For the text-containing cell, return its midpoint in [x, y] coordinate format. 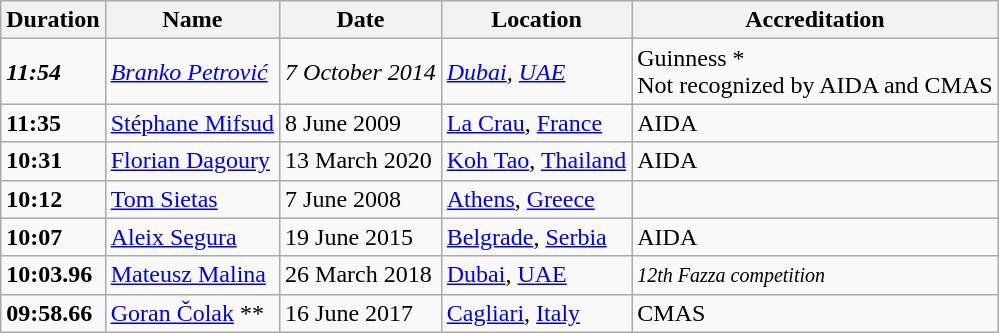
Guinness *Not recognized by AIDA and CMAS [815, 72]
Florian Dagoury [192, 161]
19 June 2015 [361, 237]
26 March 2018 [361, 275]
Accreditation [815, 20]
Location [536, 20]
10:07 [53, 237]
Cagliari, Italy [536, 313]
La Crau, France [536, 123]
Aleix Segura [192, 237]
7 June 2008 [361, 199]
Goran Čolak ** [192, 313]
7 October 2014 [361, 72]
Koh Tao, Thailand [536, 161]
13 March 2020 [361, 161]
Mateusz Malina [192, 275]
Stéphane Mifsud [192, 123]
8 June 2009 [361, 123]
16 June 2017 [361, 313]
10:12 [53, 199]
Duration [53, 20]
Name [192, 20]
Date [361, 20]
10:03.96 [53, 275]
Branko Petrović [192, 72]
11:35 [53, 123]
CMAS [815, 313]
11:54 [53, 72]
09:58.66 [53, 313]
Tom Sietas [192, 199]
12th Fazza competition [815, 275]
Athens, Greece [536, 199]
Belgrade, Serbia [536, 237]
10:31 [53, 161]
